From the cell containing the given text, extract its center point as [x, y] coordinate. 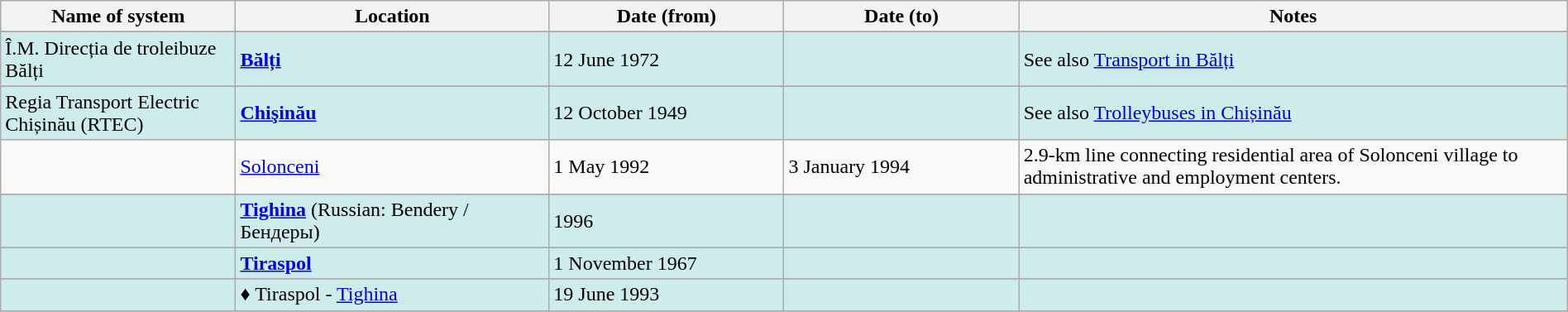
Name of system [118, 17]
1996 [667, 220]
3 January 1994 [901, 167]
1 November 1967 [667, 263]
See also Transport in Bălți [1293, 60]
19 June 1993 [667, 295]
12 October 1949 [667, 113]
1 May 1992 [667, 167]
Date (to) [901, 17]
Tighina (Russian: Bendery / Бендеры) [392, 220]
12 June 1972 [667, 60]
Î.M. Direcția de troleibuze Bălți [118, 60]
See also Trolleybuses in Chișinău [1293, 113]
Location [392, 17]
Regia Transport Electric Chișinău (RTEC) [118, 113]
Solonceni [392, 167]
Bălți [392, 60]
♦ Tiraspol - Tighina [392, 295]
Chişinău [392, 113]
Notes [1293, 17]
Tiraspol [392, 263]
2.9-km line connecting residential area of Solonceni village to administrative and employment centers. [1293, 167]
Date (from) [667, 17]
